Locate the cell with the specified text and output its (X, Y) center coordinate. 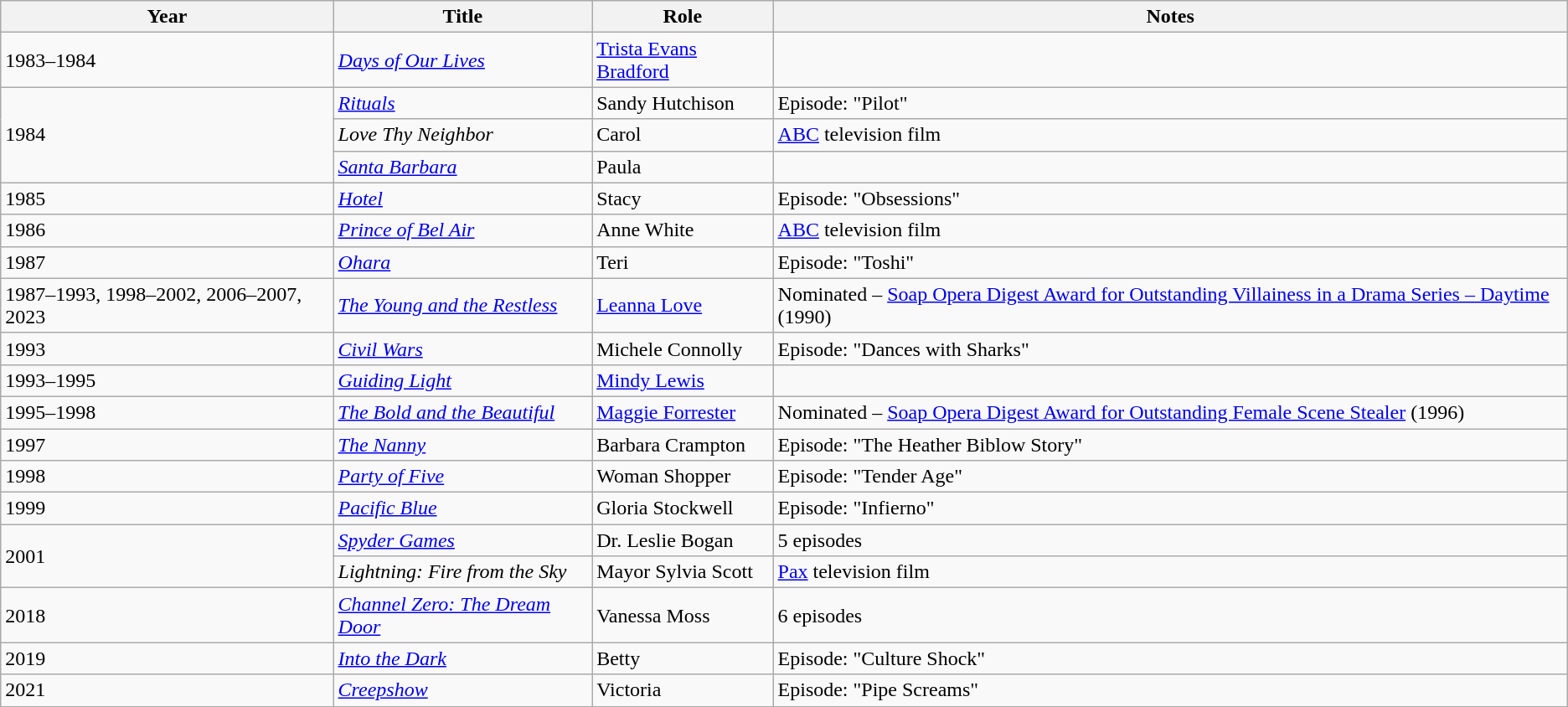
Civil Wars (462, 348)
The Nanny (462, 445)
Title (462, 17)
1998 (168, 477)
Anne White (683, 230)
Sandy Hutchison (683, 103)
2021 (168, 690)
1993–1995 (168, 380)
Leanna Love (683, 305)
Love Thy Neighbor (462, 135)
Hotel (462, 199)
Paula (683, 167)
Carol (683, 135)
Michele Connolly (683, 348)
Dr. Leslie Bogan (683, 540)
1987 (168, 262)
Episode: "Infierno" (1170, 508)
Nominated – Soap Opera Digest Award for Outstanding Female Scene Stealer (1996) (1170, 412)
1997 (168, 445)
Lightning: Fire from the Sky (462, 572)
Stacy (683, 199)
Woman Shopper (683, 477)
Trista Evans Bradford (683, 60)
6 episodes (1170, 615)
1986 (168, 230)
Creepshow (462, 690)
2001 (168, 556)
1984 (168, 135)
Gloria Stockwell (683, 508)
Ohara (462, 262)
Party of Five (462, 477)
Santa Barbara (462, 167)
Episode: "Culture Shock" (1170, 658)
1985 (168, 199)
Spyder Games (462, 540)
Prince of Bel Air (462, 230)
2018 (168, 615)
Role (683, 17)
The Bold and the Beautiful (462, 412)
1983–1984 (168, 60)
Episode: "The Heather Biblow Story" (1170, 445)
Betty (683, 658)
Vanessa Moss (683, 615)
Victoria (683, 690)
Mindy Lewis (683, 380)
1995–1998 (168, 412)
Days of Our Lives (462, 60)
Teri (683, 262)
Guiding Light (462, 380)
Pacific Blue (462, 508)
1993 (168, 348)
5 episodes (1170, 540)
Notes (1170, 17)
Rituals (462, 103)
Episode: "Tender Age" (1170, 477)
Pax television film (1170, 572)
The Young and the Restless (462, 305)
Episode: "Dances with Sharks" (1170, 348)
Episode: "Pipe Screams" (1170, 690)
Episode: "Obsessions" (1170, 199)
2019 (168, 658)
Year (168, 17)
Maggie Forrester (683, 412)
Episode: "Pilot" (1170, 103)
Episode: "Toshi" (1170, 262)
1987–1993, 1998–2002, 2006–2007, 2023 (168, 305)
Into the Dark (462, 658)
Mayor Sylvia Scott (683, 572)
Nominated – Soap Opera Digest Award for Outstanding Villainess in a Drama Series – Daytime (1990) (1170, 305)
1999 (168, 508)
Barbara Crampton (683, 445)
Channel Zero: The Dream Door (462, 615)
